From the cell containing the given text, extract its center point as [x, y] coordinate. 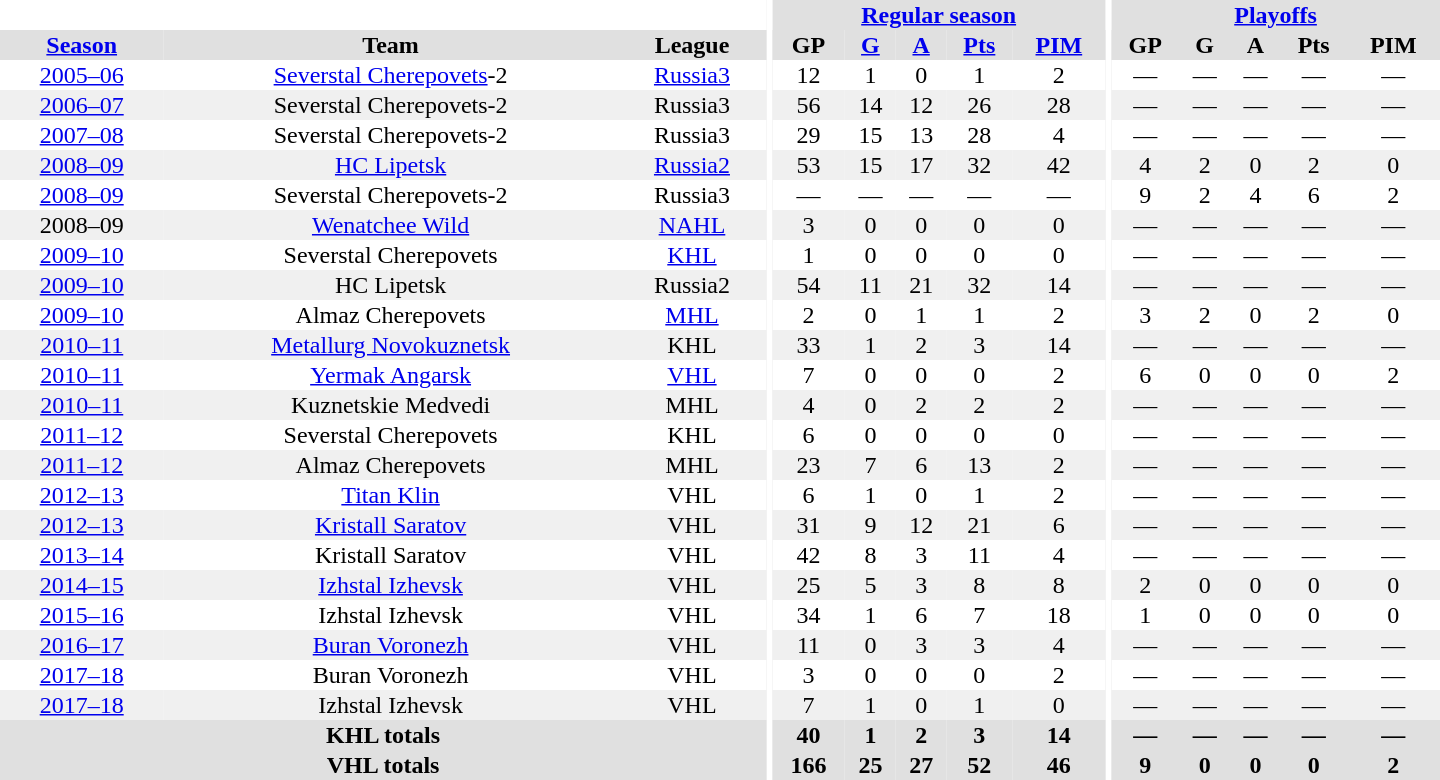
VHL totals [383, 765]
34 [808, 615]
NAHL [692, 225]
Kuznetskie Medvedi [390, 405]
17 [922, 165]
18 [1058, 615]
2016–17 [82, 645]
2005–06 [82, 75]
46 [1058, 765]
Titan Klin [390, 495]
2006–07 [82, 105]
40 [808, 735]
Wenatchee Wild [390, 225]
2015–16 [82, 615]
League [692, 45]
31 [808, 525]
2014–15 [82, 585]
5 [870, 585]
27 [922, 765]
Metallurg Novokuznetsk [390, 345]
Team [390, 45]
KHL totals [383, 735]
33 [808, 345]
166 [808, 765]
Season [82, 45]
54 [808, 285]
29 [808, 135]
2013–14 [82, 555]
52 [979, 765]
2007–08 [82, 135]
53 [808, 165]
Regular season [939, 15]
56 [808, 105]
Playoffs [1276, 15]
Yermak Angarsk [390, 375]
26 [979, 105]
23 [808, 465]
